Identify which cell holds the provided text, then report its [x, y] central coordinate. 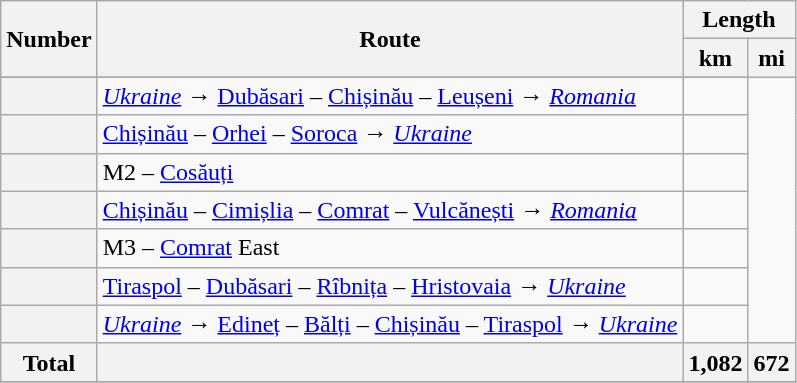
Chișinău – Cimișlia – Comrat – Vulcănești → Romania [390, 210]
Tiraspol – Dubăsari – Rîbnița – Hristovaia → Ukraine [390, 286]
Total [49, 362]
Chișinău – Orhei – Soroca → Ukraine [390, 134]
mi [772, 58]
M2 – Cosăuți [390, 172]
Ukraine → Edineț – Bălți – Chișinău – Tiraspol → Ukraine [390, 324]
Number [49, 39]
1,082 [716, 362]
Length [739, 20]
Route [390, 39]
Ukraine → Dubăsari – Chișinău – Leușeni → Romania [390, 96]
km [716, 58]
M3 – Comrat East [390, 248]
672 [772, 362]
